From the cell containing the given text, extract its center point as [X, Y] coordinate. 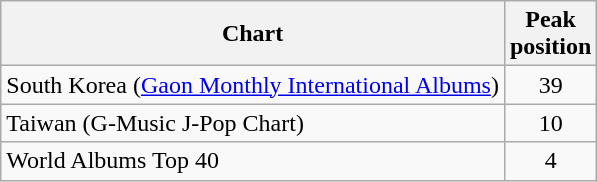
10 [550, 123]
Taiwan (G-Music J-Pop Chart) [253, 123]
World Albums Top 40 [253, 161]
Chart [253, 34]
South Korea (Gaon Monthly International Albums) [253, 85]
4 [550, 161]
Peakposition [550, 34]
39 [550, 85]
